From the cell containing the given text, extract its center point as (X, Y) coordinate. 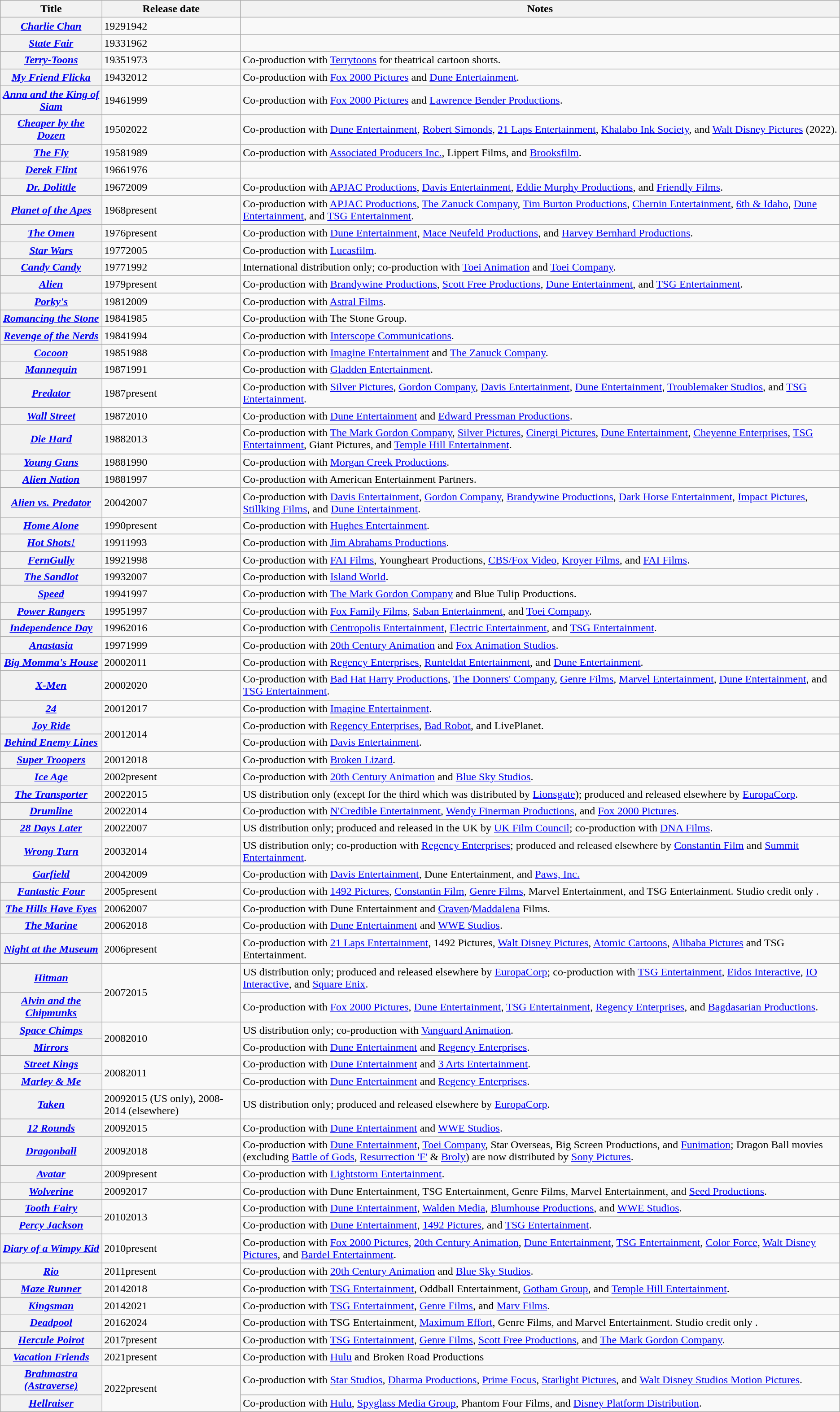
Garfield (51, 874)
Co-production with Hulu and Broken Road Productions (540, 1357)
19661976 (171, 170)
Night at the Museum (51, 949)
Co-production with Dune Entertainment, Mace Neufeld Productions, and Harvey Bernhard Productions. (540, 233)
24 (51, 708)
Co-production with Associated Producers Inc., Lippert Films, and Brooksfilm. (540, 153)
Co-production with Star Studios, Dharma Productions, Prime Focus, Starlight Pictures, and Walt Disney Studios Motion Pictures. (540, 1380)
Co-production with Davis Entertainment, Dune Entertainment, and Paws, Inc. (540, 874)
2017present (171, 1340)
2011present (171, 1272)
Super Troopers (51, 760)
Young Guns (51, 462)
Alien vs. Predator (51, 503)
Hellraiser (51, 1403)
Brahmastra (Astraverse) (51, 1380)
The Omen (51, 233)
19872010 (171, 416)
Star Wars (51, 250)
20082011 (171, 1073)
Avatar (51, 1174)
Behind Enemy Lines (51, 743)
Co-production with Regency Enterprises, Runteldat Entertainment, and Dune Entertainment. (540, 662)
Co-production with Jim Abrahams Productions. (540, 542)
Co-production with Astral Films. (540, 302)
Release date (171, 9)
Co-production with 1492 Pictures, Constantin Film, Genre Films, Marvel Entertainment, and TSG Entertainment. Studio credit only . (540, 892)
Maze Runner (51, 1289)
Co-production with Dune Entertainment, TSG Entertainment, Genre Films, Marvel Entertainment, and Seed Productions. (540, 1191)
19932007 (171, 577)
The Marine (51, 926)
Mannequin (51, 370)
Notes (540, 9)
Kingsman (51, 1306)
Co-production with Broken Lizard. (540, 760)
1979present (171, 284)
Percy Jackson (51, 1225)
Taken (51, 1105)
Alien (51, 284)
Co-production with Silver Pictures, Gordon Company, Davis Entertainment, Dune Entertainment, Troublemaker Studios, and TSG Entertainment. (540, 393)
International distribution only; co-production with Toei Animation and Toei Company. (540, 267)
Co-production with Dune Entertainment, 1492 Pictures, and TSG Entertainment. (540, 1225)
Co-production with Morgan Creek Productions. (540, 462)
2005present (171, 892)
20002020 (171, 686)
2009present (171, 1174)
1987present (171, 393)
1968present (171, 210)
19882013 (171, 439)
Drumline (51, 811)
Co-production with Imagine Entertainment and The Zanuck Company. (540, 353)
19812009 (171, 302)
Co-production with TSG Entertainment, Genre Films, and Marv Films. (540, 1306)
20162024 (171, 1323)
19771992 (171, 267)
The Sandlot (51, 577)
US distribution only; produced and released in the UK by UK Film Council; co-production with DNA Films. (540, 828)
12 Rounds (51, 1128)
X-Men (51, 686)
19291942 (171, 26)
US distribution only (except for the third which was distributed by Lionsgate); produced and released elsewhere by EuropaCorp. (540, 794)
Big Momma's House (51, 662)
Co-production with Dune Entertainment, Walden Media, Blumhouse Productions, and WWE Studios. (540, 1208)
Co-production with Lucasfilm. (540, 250)
Die Hard (51, 439)
Wall Street (51, 416)
20012018 (171, 760)
19911993 (171, 542)
Co-production with TSG Entertainment, Genre Films, Scott Free Productions, and The Mark Gordon Company. (540, 1340)
Co-production with Davis Entertainment. (540, 743)
Diary of a Wimpy Kid (51, 1248)
19941997 (171, 594)
19962016 (171, 628)
Wrong Turn (51, 851)
Planet of the Apes (51, 210)
Rio (51, 1272)
Revenge of the Nerds (51, 336)
19772005 (171, 250)
20002011 (171, 662)
20092015 (171, 1128)
Co-production with Fox Family Films, Saban Entertainment, and Toei Company. (540, 611)
US distribution only; co-production with Regency Enterprises; produced and released elsewhere by Constantin Film and Summit Entertainment. (540, 851)
Co-production with Dune Entertainment, Robert Simonds, 21 Laps Entertainment, Khalabo Ink Society, and Walt Disney Pictures (2022). (540, 129)
20012017 (171, 708)
FernGully (51, 560)
19331962 (171, 43)
Co-production with Fox 2000 Pictures and Lawrence Bender Productions. (540, 101)
Co-production with Regency Enterprises, Bad Robot, and LivePlanet. (540, 726)
Hot Shots! (51, 542)
Anastasia (51, 645)
Ice Age (51, 777)
19951997 (171, 611)
Co-production with FAI Films, Youngheart Productions, CBS/Fox Video, Kroyer Films, and FAI Films. (540, 560)
Independence Day (51, 628)
20142018 (171, 1289)
Dragonball (51, 1150)
Co-production with Island World. (540, 577)
Deadpool (51, 1323)
Co-production with Imagine Entertainment. (540, 708)
19841985 (171, 319)
Speed (51, 594)
Vacation Friends (51, 1357)
20022014 (171, 811)
Cheaper by the Dozen (51, 129)
Derek Flint (51, 170)
Cocoon (51, 353)
My Friend Flicka (51, 77)
20082010 (171, 1039)
Co-production with Centropolis Entertainment, Electric Entertainment, and TSG Entertainment. (540, 628)
Hercule Poirot (51, 1340)
Alien Nation (51, 479)
Street Kings (51, 1064)
19971999 (171, 645)
Co-production with Fox 2000 Pictures and Dune Entertainment. (540, 77)
Charlie Chan (51, 26)
Hitman (51, 978)
Fantastic Four (51, 892)
20102013 (171, 1217)
20142021 (171, 1306)
28 Days Later (51, 828)
Home Alone (51, 525)
Co-production with The Mark Gordon Company and Blue Tulip Productions. (540, 594)
Co-production with Hughes Entertainment. (540, 525)
19871991 (171, 370)
1990present (171, 525)
State Fair (51, 43)
19841994 (171, 336)
Co-production with Lightstorm Entertainment. (540, 1174)
Joy Ride (51, 726)
20022015 (171, 794)
US distribution only; produced and released elsewhere by EuropaCorp. (540, 1105)
19921998 (171, 560)
Power Rangers (51, 611)
Terry-Toons (51, 60)
Co-production with Bad Hat Harry Productions, The Donners' Company, Genre Films, Marvel Entertainment, Dune Entertainment, and TSG Entertainment. (540, 686)
19881990 (171, 462)
Alvin and the Chipmunks (51, 1007)
Co-production with TSG Entertainment, Maximum Effort, Genre Films, and Marvel Entertainment. Studio credit only . (540, 1323)
Co-production with Brandywine Productions, Scott Free Productions, Dune Entertainment, and TSG Entertainment. (540, 284)
The Transporter (51, 794)
Co-production with American Entertainment Partners. (540, 479)
The Fly (51, 153)
Co-production with 20th Century Animation and Fox Animation Studios. (540, 645)
2021present (171, 1357)
2010present (171, 1248)
20012014 (171, 734)
2002present (171, 777)
Tooth Fairy (51, 1208)
19461999 (171, 101)
Co-production with APJAC Productions, Davis Entertainment, Eddie Murphy Productions, and Friendly Films. (540, 187)
Co-production with Dune Entertainment and Craven/Maddalena Films. (540, 909)
20042009 (171, 874)
2022present (171, 1388)
20062007 (171, 909)
20092018 (171, 1150)
Co-production with 21 Laps Entertainment, 1492 Pictures, Walt Disney Pictures, Atomic Cartoons, Alibaba Pictures and TSG Entertainment. (540, 949)
Space Chimps (51, 1030)
US distribution only; co-production with Vanguard Animation. (540, 1030)
Wolverine (51, 1191)
Romancing the Stone (51, 319)
Co-production with Fox 2000 Pictures, Dune Entertainment, TSG Entertainment, Regency Enterprises, and Bagdasarian Productions. (540, 1007)
Porky's (51, 302)
20072015 (171, 992)
Title (51, 9)
19502022 (171, 129)
Co-production with Dune Entertainment and Edward Pressman Productions. (540, 416)
Dr. Dolittle (51, 187)
Co-production with Hulu, Spyglass Media Group, Phantom Four Films, and Disney Platform Distribution. (540, 1403)
19351973 (171, 60)
Anna and the King of Siam (51, 101)
20032014 (171, 851)
19581989 (171, 153)
20092015 (US only), 2008-2014 (elsewhere) (171, 1105)
Co-production with Terrytoons for theatrical cartoon shorts. (540, 60)
19672009 (171, 187)
Predator (51, 393)
Marley & Me (51, 1081)
19432012 (171, 77)
Co-production with Dune Entertainment and 3 Arts Entertainment. (540, 1064)
20062018 (171, 926)
20092017 (171, 1191)
The Hills Have Eyes (51, 909)
19851988 (171, 353)
2006present (171, 949)
Co-production with Gladden Entertainment. (540, 370)
1976present (171, 233)
Co-production with Interscope Communications. (540, 336)
Co-production with The Stone Group. (540, 319)
20022007 (171, 828)
Mirrors (51, 1047)
19881997 (171, 479)
Co-production with N'Credible Entertainment, Wendy Finerman Productions, and Fox 2000 Pictures. (540, 811)
Co-production with TSG Entertainment, Oddball Entertainment, Gotham Group, and Temple Hill Entertainment. (540, 1289)
Candy Candy (51, 267)
20042007 (171, 503)
